Identify which cell holds the provided text, then report its (x, y) central coordinate. 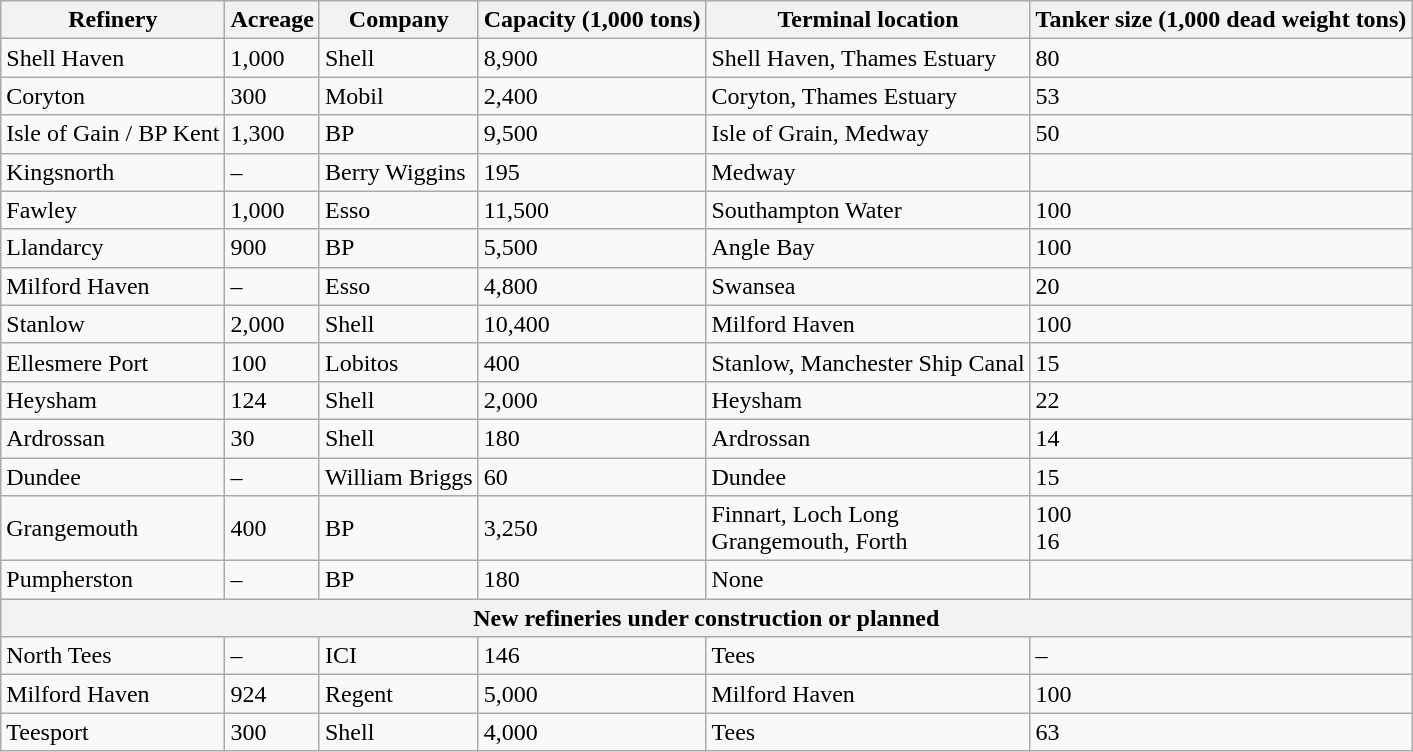
Refinery (113, 20)
60 (592, 477)
Tanker size (1,000 dead weight tons) (1221, 20)
53 (1221, 96)
2,400 (592, 96)
5,000 (592, 694)
Berry Wiggins (398, 172)
146 (592, 656)
Terminal location (868, 20)
900 (272, 248)
Mobil (398, 96)
Stanlow, Manchester Ship Canal (868, 362)
Shell Haven (113, 58)
Medway (868, 172)
Ellesmere Port (113, 362)
Southampton Water (868, 210)
Llandarcy (113, 248)
Angle Bay (868, 248)
1,300 (272, 134)
Grangemouth (113, 528)
Coryton (113, 96)
80 (1221, 58)
Lobitos (398, 362)
None (868, 580)
4,000 (592, 732)
Isle of Grain, Medway (868, 134)
Acreage (272, 20)
William Briggs (398, 477)
Fawley (113, 210)
124 (272, 400)
Capacity (1,000 tons) (592, 20)
Swansea (868, 286)
Finnart, Loch LongGrangemouth, Forth (868, 528)
30 (272, 438)
Shell Haven, Thames Estuary (868, 58)
63 (1221, 732)
Pumpherston (113, 580)
8,900 (592, 58)
Teesport (113, 732)
New refineries under construction or planned (706, 618)
20 (1221, 286)
22 (1221, 400)
Regent (398, 694)
4,800 (592, 286)
14 (1221, 438)
Stanlow (113, 324)
924 (272, 694)
Isle of Gain / BP Kent (113, 134)
195 (592, 172)
Coryton, Thames Estuary (868, 96)
Kingsnorth (113, 172)
5,500 (592, 248)
11,500 (592, 210)
9,500 (592, 134)
ICI (398, 656)
Company (398, 20)
10,400 (592, 324)
3,250 (592, 528)
North Tees (113, 656)
50 (1221, 134)
10016 (1221, 528)
